Search for the cell housing the specified text and yield its [x, y] center coordinate. 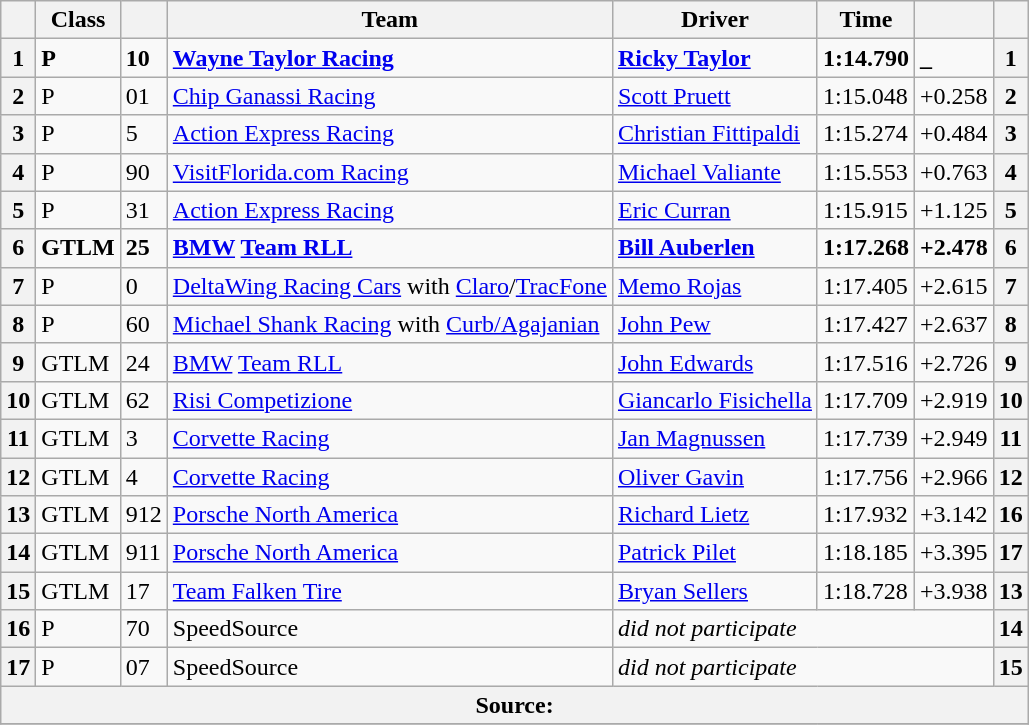
1:17.932 [866, 515]
Memo Rojas [714, 286]
1:17.427 [866, 324]
Scott Pruett [714, 96]
_ [954, 58]
1:18.728 [866, 591]
VisitFlorida.com Racing [390, 172]
1:17.405 [866, 286]
Jan Magnussen [714, 438]
Time [866, 20]
60 [144, 324]
+2.637 [954, 324]
+2.949 [954, 438]
1:14.790 [866, 58]
+1.125 [954, 210]
Risi Competizione [390, 400]
Source: [515, 705]
+3.938 [954, 591]
07 [144, 667]
Bryan Sellers [714, 591]
Christian Fittipaldi [714, 134]
31 [144, 210]
90 [144, 172]
+2.919 [954, 400]
+2.615 [954, 286]
Chip Ganassi Racing [390, 96]
Class [78, 20]
1:15.048 [866, 96]
Michael Valiante [714, 172]
Team [390, 20]
1:17.739 [866, 438]
1:17.268 [866, 248]
+3.395 [954, 553]
Oliver Gavin [714, 477]
1:17.516 [866, 362]
John Pew [714, 324]
+0.258 [954, 96]
+3.142 [954, 515]
1:18.185 [866, 553]
01 [144, 96]
Driver [714, 20]
+0.484 [954, 134]
1:17.756 [866, 477]
25 [144, 248]
Patrick Pilet [714, 553]
24 [144, 362]
Richard Lietz [714, 515]
70 [144, 629]
Ricky Taylor [714, 58]
1:15.274 [866, 134]
+0.763 [954, 172]
+2.726 [954, 362]
Wayne Taylor Racing [390, 58]
Eric Curran [714, 210]
DeltaWing Racing Cars with Claro/TracFone [390, 286]
John Edwards [714, 362]
+2.966 [954, 477]
911 [144, 553]
0 [144, 286]
912 [144, 515]
Michael Shank Racing with Curb/Agajanian [390, 324]
+2.478 [954, 248]
62 [144, 400]
Bill Auberlen [714, 248]
Giancarlo Fisichella [714, 400]
Team Falken Tire [390, 591]
1:17.709 [866, 400]
1:15.915 [866, 210]
1:15.553 [866, 172]
